Return the [X, Y] coordinate for the center point of the cell that contains the specified text.  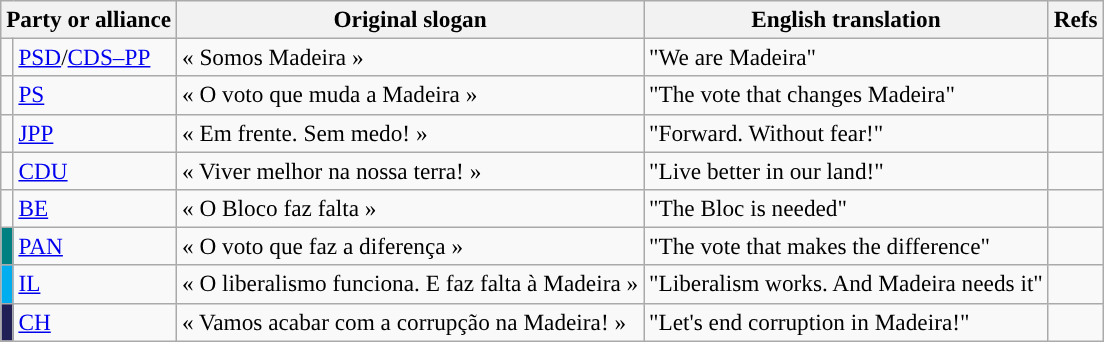
« Vamos acabar com a corrupção na Madeira! » [410, 322]
« O Bloco faz falta » [410, 208]
PSD/CDS–PP [95, 57]
« Viver melhor na nossa terra! » [410, 170]
« Somos Madeira » [410, 57]
Party or alliance [89, 19]
English translation [846, 19]
"Liberalism works. And Madeira needs it" [846, 284]
PAN [95, 246]
« O liberalismo funciona. E faz falta à Madeira » [410, 284]
"Live better in our land!" [846, 170]
"Let's end corruption in Madeira!" [846, 322]
IL [95, 284]
JPP [95, 133]
"Forward. Without fear!" [846, 133]
Refs [1076, 19]
« O voto que muda a Madeira » [410, 95]
« Em frente. Sem medo! » [410, 133]
"The Bloc is needed" [846, 208]
« O voto que faz a diferença » [410, 246]
BE [95, 208]
CH [95, 322]
"The vote that makes the difference" [846, 246]
PS [95, 95]
"We are Madeira" [846, 57]
"The vote that changes Madeira" [846, 95]
CDU [95, 170]
Original slogan [410, 19]
